Scan for the cell matching the given text and deliver its [x, y] coordinate at center. 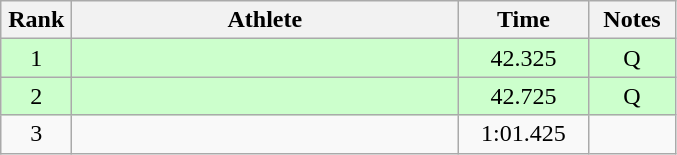
Rank [36, 20]
1 [36, 58]
Athlete [265, 20]
Notes [632, 20]
42.725 [524, 96]
2 [36, 96]
Time [524, 20]
3 [36, 134]
1:01.425 [524, 134]
42.325 [524, 58]
